Locate the cell with the specified text and output its (X, Y) center coordinate. 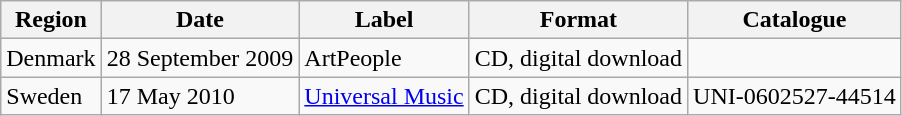
17 May 2010 (200, 96)
Sweden (51, 96)
Denmark (51, 58)
ArtPeople (384, 58)
UNI-0602527-44514 (795, 96)
Region (51, 20)
Date (200, 20)
Catalogue (795, 20)
28 September 2009 (200, 58)
Format (578, 20)
Label (384, 20)
Universal Music (384, 96)
